Find where the given text appears and provide that cell's center as [x, y] coordinate. 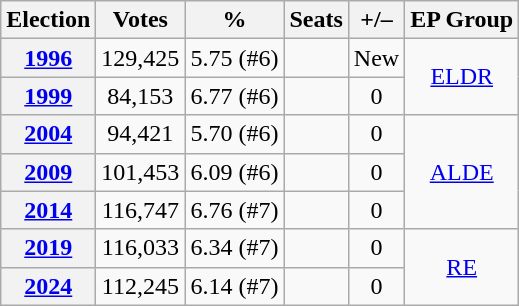
2009 [48, 172]
84,153 [140, 96]
2014 [48, 210]
6.77 (#6) [234, 96]
94,421 [140, 134]
116,747 [140, 210]
5.70 (#6) [234, 134]
2004 [48, 134]
2024 [48, 286]
5.75 (#6) [234, 58]
Seats [316, 20]
116,033 [140, 248]
6.76 (#7) [234, 210]
6.09 (#6) [234, 172]
Election [48, 20]
101,453 [140, 172]
Votes [140, 20]
ALDE [462, 172]
1996 [48, 58]
6.14 (#7) [234, 286]
% [234, 20]
+/– [376, 20]
EP Group [462, 20]
112,245 [140, 286]
129,425 [140, 58]
ELDR [462, 77]
2019 [48, 248]
New [376, 58]
RE [462, 267]
1999 [48, 96]
6.34 (#7) [234, 248]
